Capture the cell that displays the provided text and extract its [x, y] central coordinate. 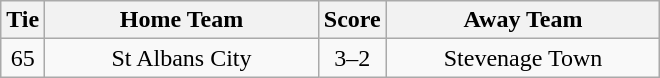
Home Team [182, 20]
3–2 [352, 58]
Stevenage Town [523, 58]
Score [352, 20]
Tie [23, 20]
Away Team [523, 20]
St Albans City [182, 58]
65 [23, 58]
